Search for the cell housing the specified text and yield its (X, Y) center coordinate. 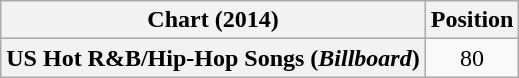
80 (472, 58)
US Hot R&B/Hip-Hop Songs (Billboard) (213, 58)
Chart (2014) (213, 20)
Position (472, 20)
